Detect which cell encompasses the target text, then output its [x, y] center coordinate. 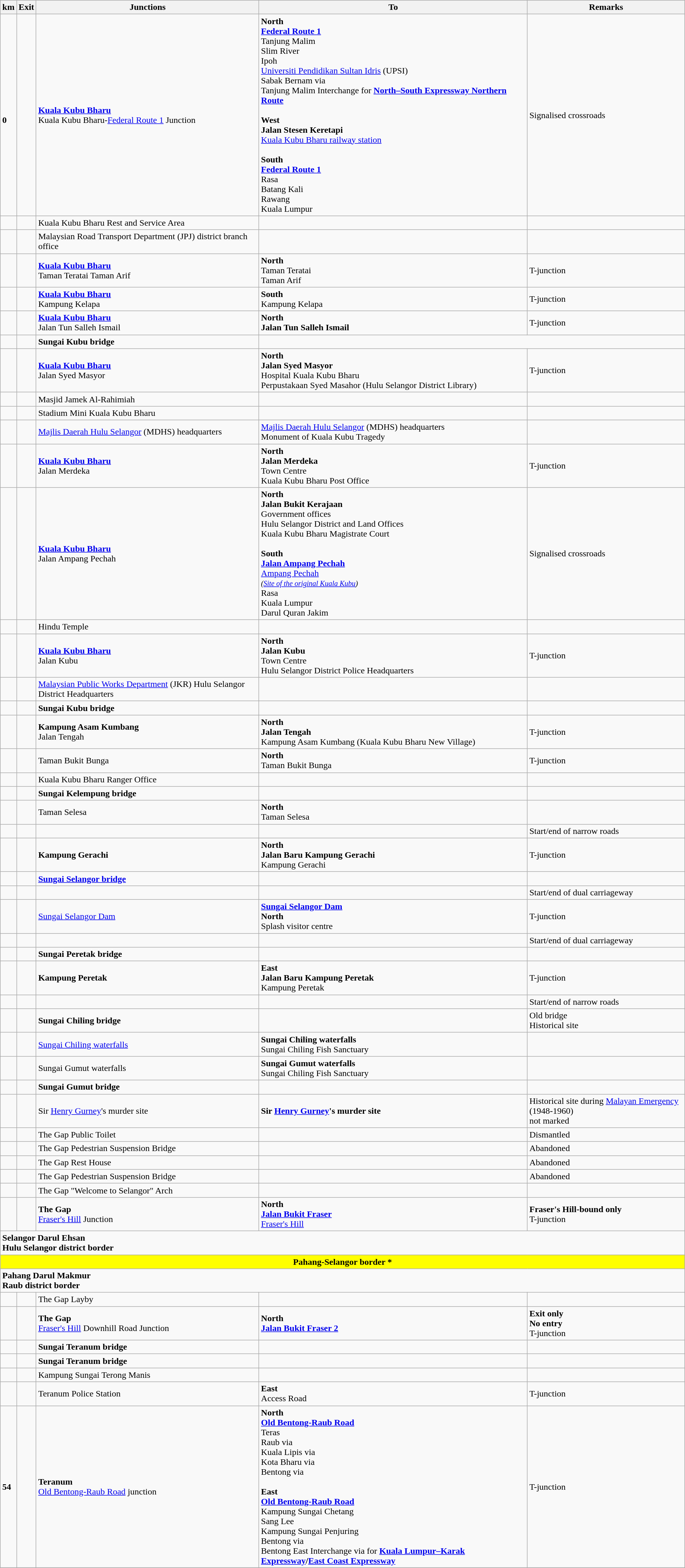
The Gap Public Toilet [148, 1135]
Sungai Selangor bridge [148, 879]
Masjid Jamek Al-Rahimiah [148, 399]
The Gap Layby [148, 1300]
Pahang Darul MakmurRaub district border [342, 1281]
Kuala Kubu BharuJalan Syed Masyor [148, 370]
Kuala Kubu BharuJalan Tun Salleh Ismail [148, 323]
To [393, 7]
0 [8, 115]
NorthJalan Syed MasyorHospital Kuala Kubu Bharu Perpustakaan Syed Masahor (Hulu Selangor District Library) [393, 370]
NorthJalan TengahKampung Asam Kumbang (Kuala Kubu Bharu New Village) [393, 732]
NorthTaman TerataiTaman Arif [393, 270]
Stadium Mini Kuala Kubu Bharu [148, 413]
Taman Selesa [148, 812]
Sungai Selangor DamNorthSplash visitor centre [393, 916]
SouthKampung Kelapa [393, 299]
Sungai Gumut waterfalls [148, 1068]
Taman Bukit Bunga [148, 761]
TeranumOld Bentong-Raub Road junction [148, 1486]
Kuala Kubu Bharu Ranger Office [148, 779]
Malaysian Road Transport Department (JPJ) district branch office [148, 241]
NorthJalan MerdekaTown CentreKuala Kubu Bharu Post Office [393, 466]
NorthJalan Tun Salleh Ismail [393, 323]
Junctions [148, 7]
NorthTaman Selesa [393, 812]
The Gap "Welcome to Selangor" Arch [148, 1190]
NorthJalan KubuTown CentreHulu Selangor District Police Headquarters [393, 655]
The Gap Rest House [148, 1162]
Kuala Kubu BharuJalan Ampang Pechah [148, 554]
Exit [26, 7]
Majlis Daerah Hulu Selangor (MDHS) headquarters [148, 432]
Sungai Gumut waterfalls Sungai Chiling Fish Sanctuary [393, 1068]
Kuala Kubu BharuTaman Teratai Taman Arif [148, 270]
Sungai Chiling waterfalls Sungai Chiling Fish Sanctuary [393, 1045]
Pahang-Selangor border * [342, 1261]
NorthJalan Baru Kampung GerachiKampung Gerachi [393, 855]
Majlis Daerah Hulu Selangor (MDHS) headquartersMonument of Kuala Kubu Tragedy [393, 432]
North Jalan Bukit FraserFraser's Hill [393, 1214]
The GapFraser's Hill Downhill Road Junction [148, 1323]
Historical site during Malayan Emergency (1948-1960)not marked [606, 1111]
Hindu Temple [148, 627]
Kuala Kubu Bharu Rest and Service Area [148, 223]
North Jalan Bukit Fraser 2 [393, 1323]
The GapFraser's Hill Junction [148, 1214]
Malaysian Public Works Department (JKR) Hulu Selangor District Headquarters [148, 689]
Kuala Kubu BharuKampung Kelapa [148, 299]
Fraser's Hill-bound onlyT-junction [606, 1214]
Kampung Gerachi [148, 855]
Sungai Chiling waterfalls [148, 1045]
Sungai Gumut bridge [148, 1087]
EastAccess Road [393, 1394]
Kuala Kubu BharuJalan Kubu [148, 655]
Kampung Sungai Terong Manis [148, 1375]
NorthTaman Bukit Bunga [393, 761]
Exit onlyNo entryT-junction [606, 1323]
Sungai Kelempung bridge [148, 793]
Selangor Darul EhsanHulu Selangor district border [342, 1243]
Kampung Asam KumbangJalan Tengah [148, 732]
Remarks [606, 7]
Kuala Kubu BharuKuala Kubu Bharu-Federal Route 1 Junction [148, 115]
Kuala Kubu BharuJalan Merdeka [148, 466]
EastJalan Baru Kampung PeretakKampung Peretak [393, 978]
Sungai Selangor Dam [148, 916]
Dismantled [606, 1135]
Old bridgeHistorical site [606, 1020]
Sungai Chiling bridge [148, 1020]
Sungai Peretak bridge [148, 954]
Teranum Police Station [148, 1394]
km [8, 7]
Kampung Peretak [148, 978]
54 [8, 1486]
